Identify which cell holds the provided text, then report its [x, y] central coordinate. 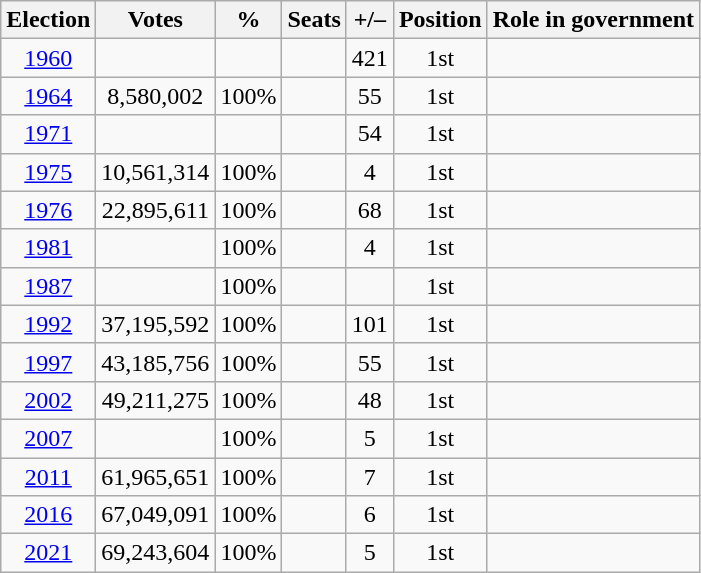
+/– [370, 20]
1997 [48, 362]
Seats [314, 20]
2021 [48, 553]
1971 [48, 134]
68 [370, 210]
8,580,002 [156, 96]
1975 [48, 172]
43,185,756 [156, 362]
49,211,275 [156, 400]
22,895,611 [156, 210]
1976 [48, 210]
6 [370, 515]
2007 [48, 438]
Role in government [593, 20]
421 [370, 58]
67,049,091 [156, 515]
101 [370, 324]
% [248, 20]
54 [370, 134]
Position [440, 20]
2016 [48, 515]
7 [370, 477]
1964 [48, 96]
Votes [156, 20]
1992 [48, 324]
61,965,651 [156, 477]
48 [370, 400]
2002 [48, 400]
Election [48, 20]
1981 [48, 248]
1987 [48, 286]
2011 [48, 477]
37,195,592 [156, 324]
10,561,314 [156, 172]
1960 [48, 58]
69,243,604 [156, 553]
